Provide the [x, y] coordinate of the cell's center where the given text is located.  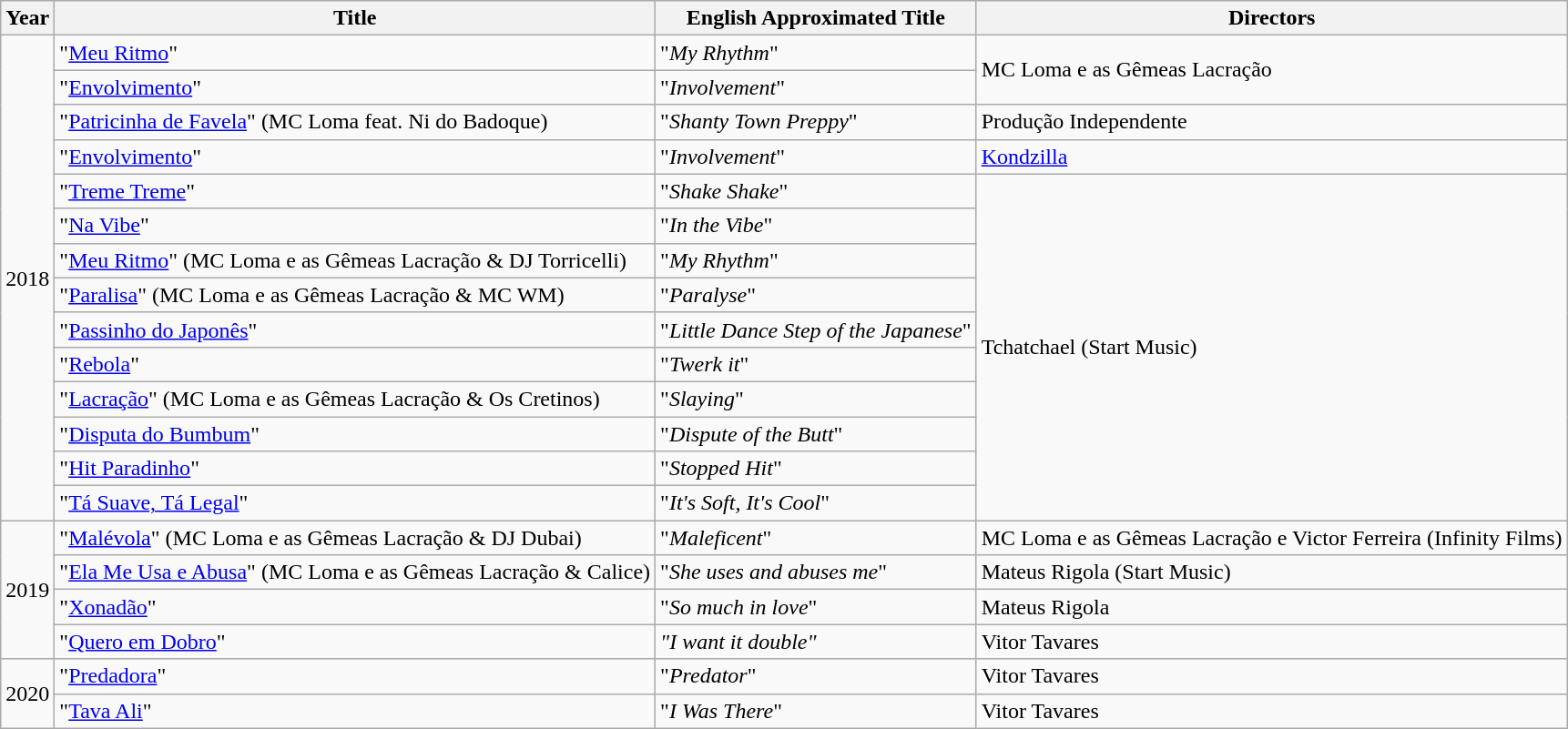
"Malévola" (MC Loma e as Gêmeas Lacração & DJ Dubai) [355, 538]
"Paralyse" [816, 295]
MC Loma e as Gêmeas Lacração e Victor Ferreira (Infinity Films) [1271, 538]
"Na Vibe" [355, 226]
"I want it double" [816, 642]
"Slaying" [816, 399]
"Stopped Hit" [816, 469]
"So much in love" [816, 607]
"Ela Me Usa e Abusa" (MC Loma e as Gêmeas Lacração & Calice) [355, 572]
"Tá Suave, Tá Legal" [355, 503]
Tchatchael (Start Music) [1271, 348]
"Twerk it" [816, 364]
"Shanty Town Preppy" [816, 122]
"Predator" [816, 676]
"Patricinha de Favela" (MC Loma feat. Ni do Badoque) [355, 122]
"It's Soft, It's Cool" [816, 503]
"Treme Treme" [355, 191]
"Little Dance Step of the Japanese" [816, 329]
"Meu Ritmo" [355, 53]
Produção Independente [1271, 122]
Year [27, 18]
"Lacração" (MC Loma e as Gêmeas Lacração & Os Cretinos) [355, 399]
2019 [27, 590]
"Tava Ali" [355, 711]
Kondzilla [1271, 157]
Title [355, 18]
"Xonadão" [355, 607]
Mateus Rigola (Start Music) [1271, 572]
Mateus Rigola [1271, 607]
2018 [27, 278]
"Hit Paradinho" [355, 469]
"Shake Shake" [816, 191]
"Dispute of the Butt" [816, 434]
English Approximated Title [816, 18]
"Quero em Dobro" [355, 642]
"Paralisa" (MC Loma e as Gêmeas Lacração & MC WM) [355, 295]
"Disputa do Bumbum" [355, 434]
"In the Vibe" [816, 226]
MC Loma e as Gêmeas Lacração [1271, 70]
2020 [27, 694]
"She uses and abuses me" [816, 572]
"Rebola" [355, 364]
"Passinho do Japonês" [355, 329]
"Meu Ritmo" (MC Loma e as Gêmeas Lacração & DJ Torricelli) [355, 260]
"Maleficent" [816, 538]
Directors [1271, 18]
"Predadora" [355, 676]
"I Was There" [816, 711]
